Find where the given text appears and provide that cell's center as (x, y) coordinate. 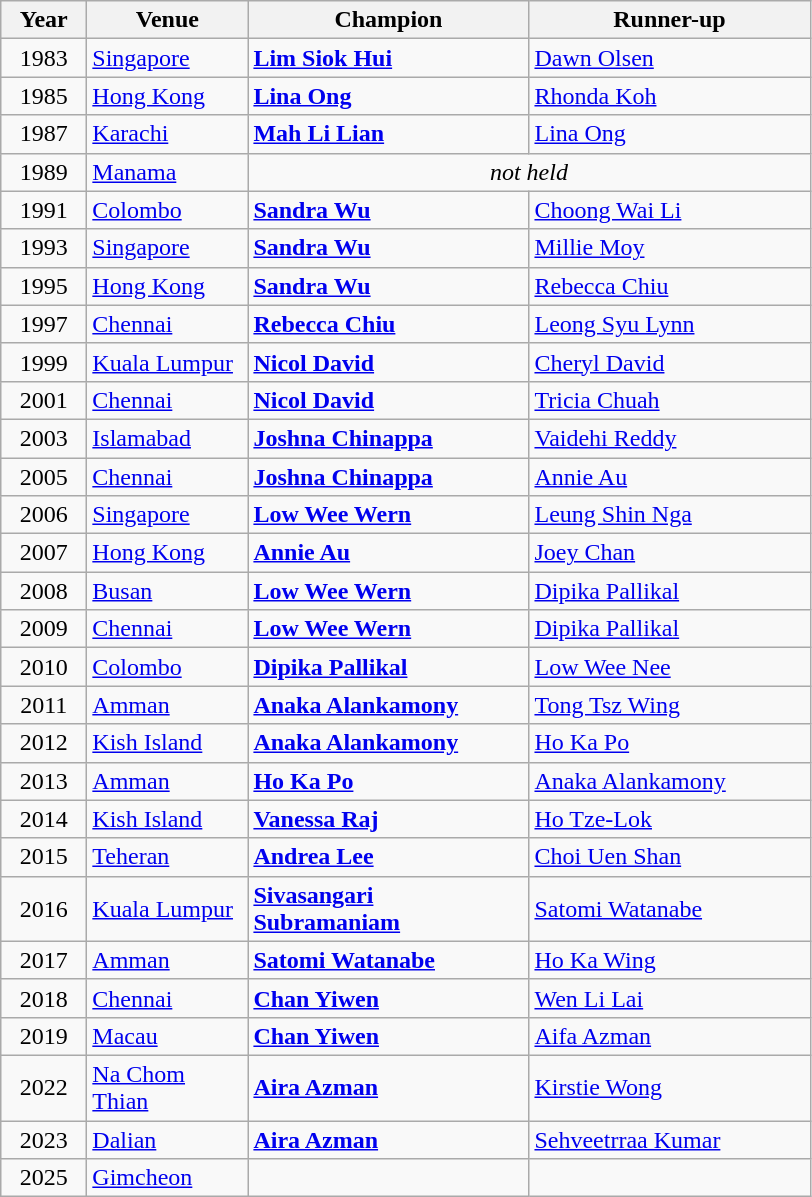
Dalian (168, 1139)
Low Wee Nee (670, 667)
1995 (44, 286)
Choi Uen Shan (670, 857)
2001 (44, 400)
1987 (44, 134)
2009 (44, 629)
2022 (44, 1088)
Rhonda Koh (670, 96)
not held (529, 172)
Lim Siok Hui (388, 58)
Mah Li Lian (388, 134)
1997 (44, 324)
2015 (44, 857)
Joey Chan (670, 553)
Tricia Chuah (670, 400)
2010 (44, 667)
Tong Tsz Wing (670, 705)
2018 (44, 998)
Ho Ka Wing (670, 960)
Andrea Lee (388, 857)
2006 (44, 515)
Choong Wai Li (670, 210)
Sivasangari Subramaniam (388, 908)
Ho Tze-Lok (670, 819)
Wen Li Lai (670, 998)
Teheran (168, 857)
Vanessa Raj (388, 819)
Gimcheon (168, 1178)
2017 (44, 960)
2014 (44, 819)
Kirstie Wong (670, 1088)
2016 (44, 908)
Aifa Azman (670, 1036)
Runner-up (670, 20)
2013 (44, 781)
Islamabad (168, 438)
2003 (44, 438)
Millie Moy (670, 248)
Sehveetrraa Kumar (670, 1139)
Leung Shin Nga (670, 515)
1999 (44, 362)
2005 (44, 477)
2019 (44, 1036)
Vaidehi Reddy (670, 438)
Busan (168, 591)
2012 (44, 743)
1993 (44, 248)
2023 (44, 1139)
Leong Syu Lynn (670, 324)
1991 (44, 210)
2011 (44, 705)
1983 (44, 58)
Manama (168, 172)
Champion (388, 20)
Venue (168, 20)
2008 (44, 591)
Macau (168, 1036)
1989 (44, 172)
2025 (44, 1178)
Karachi (168, 134)
Cheryl David (670, 362)
Na Chom Thian (168, 1088)
Year (44, 20)
2007 (44, 553)
Dawn Olsen (670, 58)
1985 (44, 96)
